From the cell containing the given text, extract its center point as [x, y] coordinate. 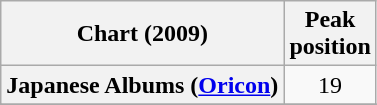
Japanese Albums (Oricon) [142, 85]
19 [330, 85]
Chart (2009) [142, 34]
Peakposition [330, 34]
